Capture the cell that displays the provided text and extract its (x, y) central coordinate. 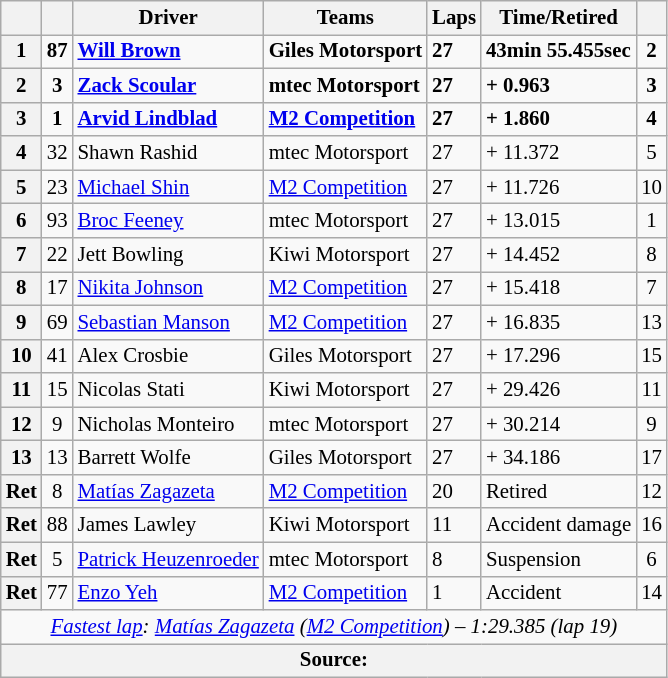
Arvid Lindblad (168, 119)
Suspension (558, 559)
77 (58, 593)
43min 55.455sec (558, 51)
32 (58, 153)
+ 30.214 (558, 424)
Driver (168, 18)
69 (58, 322)
Zack Scoular (168, 85)
+ 1.860 (558, 119)
Shawn Rashid (168, 153)
Nicholas Monteiro (168, 424)
+ 11.372 (558, 153)
14 (652, 593)
93 (58, 221)
+ 34.186 (558, 458)
+ 15.418 (558, 288)
Broc Feeney (168, 221)
Alex Crosbie (168, 356)
Enzo Yeh (168, 593)
Barrett Wolfe (168, 458)
Retired (558, 491)
+ 29.426 (558, 390)
+ 14.452 (558, 255)
Jett Bowling (168, 255)
87 (58, 51)
+ 13.015 (558, 221)
88 (58, 525)
41 (58, 356)
Nicolas Stati (168, 390)
+ 11.726 (558, 187)
Time/Retired (558, 18)
23 (58, 187)
Fastest lap: Matías Zagazeta (M2 Competition) – 1:29.385 (lap 19) (334, 627)
James Lawley (168, 525)
Source: (334, 661)
Laps (454, 18)
+ 16.835 (558, 322)
+ 17.296 (558, 356)
Accident (558, 593)
Accident damage (558, 525)
22 (58, 255)
Sebastian Manson (168, 322)
Michael Shin (168, 187)
16 (652, 525)
Nikita Johnson (168, 288)
Teams (346, 18)
+ 0.963 (558, 85)
20 (454, 491)
Matías Zagazeta (168, 491)
Patrick Heuzenroeder (168, 559)
Will Brown (168, 51)
